Identify which cell holds the provided text, then report its (X, Y) central coordinate. 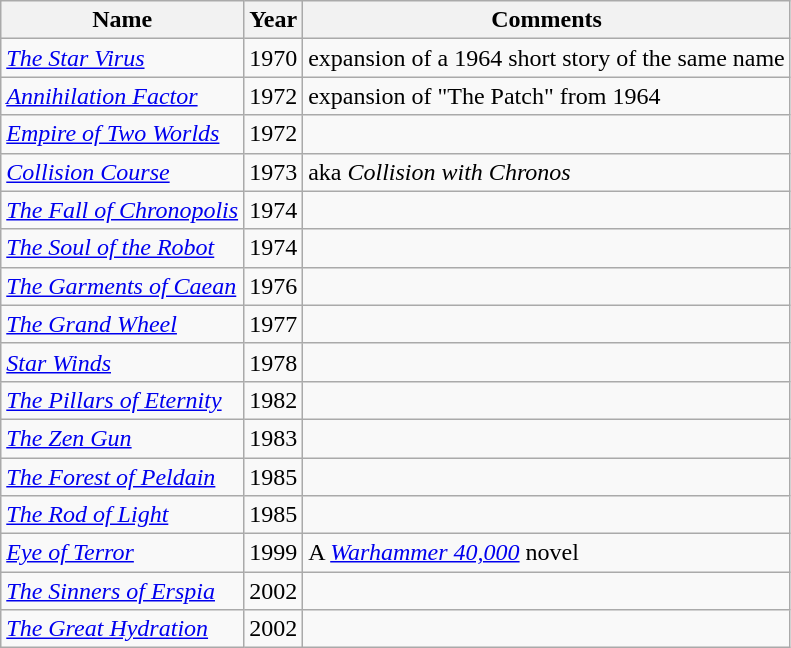
1977 (274, 324)
The Sinners of Erspia (122, 591)
expansion of "The Patch" from 1964 (547, 96)
The Forest of Peldain (122, 477)
1982 (274, 400)
1978 (274, 362)
Year (274, 20)
Star Winds (122, 362)
The Star Virus (122, 58)
The Soul of the Robot (122, 248)
The Pillars of Eternity (122, 400)
Eye of Terror (122, 553)
The Zen Gun (122, 438)
expansion of a 1964 short story of the same name (547, 58)
The Fall of Chronopolis (122, 210)
Annihilation Factor (122, 96)
1983 (274, 438)
The Grand Wheel (122, 324)
The Great Hydration (122, 629)
Empire of Two Worlds (122, 134)
1973 (274, 172)
Collision Course (122, 172)
Name (122, 20)
The Rod of Light (122, 515)
1999 (274, 553)
Comments (547, 20)
1976 (274, 286)
aka Collision with Chronos (547, 172)
A Warhammer 40,000 novel (547, 553)
1970 (274, 58)
The Garments of Caean (122, 286)
